For the text-containing cell, return its midpoint in [x, y] coordinate format. 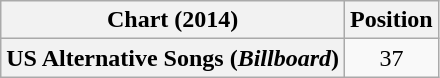
37 [392, 58]
Chart (2014) [173, 20]
US Alternative Songs (Billboard) [173, 58]
Position [392, 20]
